Capture the cell that displays the provided text and extract its [X, Y] central coordinate. 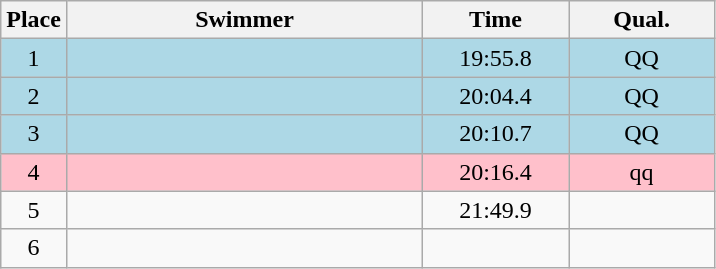
21:49.9 [496, 210]
Swimmer [244, 20]
qq [642, 172]
1 [34, 58]
Place [34, 20]
4 [34, 172]
2 [34, 96]
3 [34, 134]
20:16.4 [496, 172]
20:10.7 [496, 134]
Time [496, 20]
Qual. [642, 20]
19:55.8 [496, 58]
6 [34, 248]
5 [34, 210]
20:04.4 [496, 96]
